Return the [x, y] coordinate for the center point of the cell that contains the specified text.  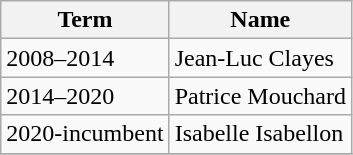
Jean-Luc Clayes [260, 58]
2008–2014 [85, 58]
Term [85, 20]
2020-incumbent [85, 134]
Patrice Mouchard [260, 96]
Name [260, 20]
2014–2020 [85, 96]
Isabelle Isabellon [260, 134]
